For the text-containing cell, return its midpoint in (x, y) coordinate format. 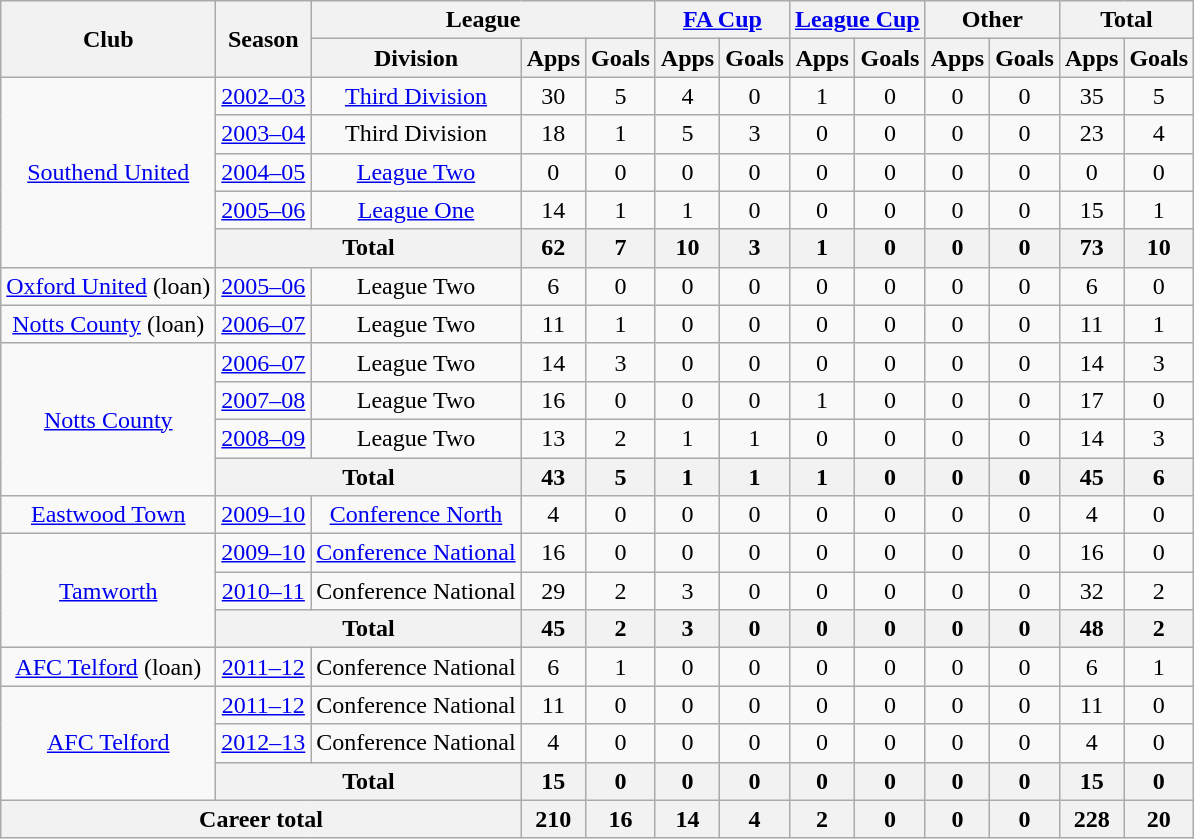
2008–09 (264, 438)
18 (553, 134)
2004–05 (264, 172)
73 (1091, 248)
32 (1091, 591)
30 (553, 96)
7 (621, 248)
League Cup (857, 20)
Notts County (108, 419)
2003–04 (264, 134)
35 (1091, 96)
Club (108, 39)
48 (1091, 629)
23 (1091, 134)
FA Cup (722, 20)
Conference North (416, 515)
Oxford United (loan) (108, 286)
2007–08 (264, 400)
Other (992, 20)
AFC Telford (loan) (108, 667)
2002–03 (264, 96)
Eastwood Town (108, 515)
Division (416, 58)
Career total (261, 819)
17 (1091, 400)
League (483, 20)
20 (1159, 819)
Notts County (loan) (108, 324)
29 (553, 591)
Tamworth (108, 591)
2012–13 (264, 743)
AFC Telford (108, 743)
2010–11 (264, 591)
210 (553, 819)
43 (553, 477)
228 (1091, 819)
13 (553, 438)
Southend United (108, 172)
62 (553, 248)
League One (416, 210)
Season (264, 39)
